From the cell containing the given text, extract its center point as (X, Y) coordinate. 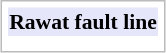
Rawat fault line (84, 22)
